Locate the cell with the specified text and output its (X, Y) center coordinate. 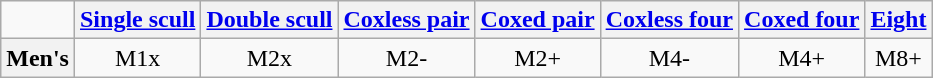
M2+ (538, 58)
Coxless four (669, 20)
M4+ (802, 58)
M2x (270, 58)
Coxed four (802, 20)
Eight (898, 20)
M4- (669, 58)
M8+ (898, 58)
Double scull (270, 20)
Single scull (137, 20)
Men's (38, 58)
Coxed pair (538, 20)
M1x (137, 58)
M2- (406, 58)
Coxless pair (406, 20)
